Provide the [x, y] coordinate of the cell's center where the given text is located.  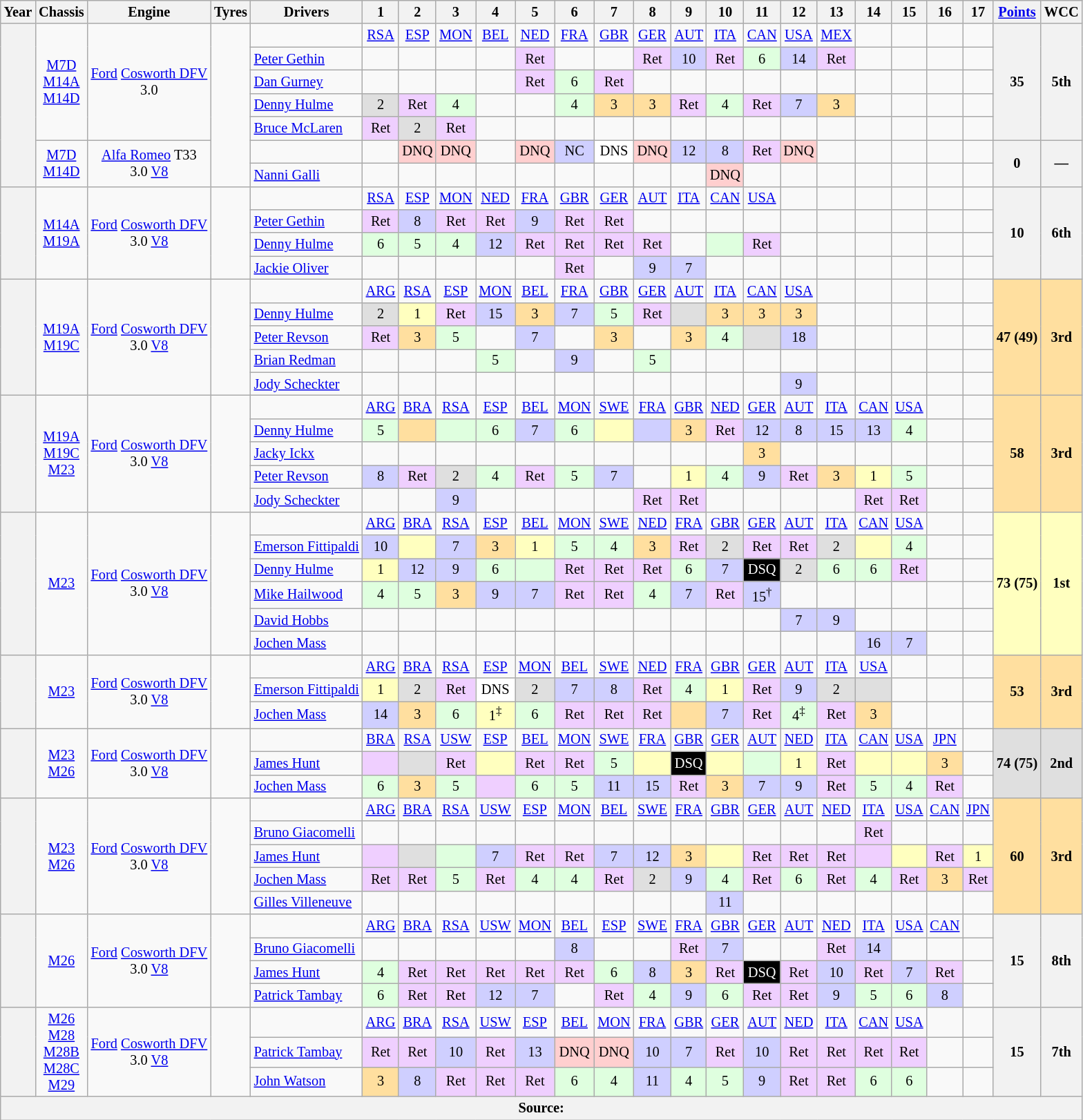
58 [1017, 453]
Source: [541, 1108]
74 (75) [1017, 762]
Jackie Oliver [307, 268]
M26 [61, 961]
NC [575, 151]
Alfa Romeo T333.0 V8 [149, 163]
0 [1017, 163]
Tyres [231, 12]
Chassis [61, 12]
M7DM14D [61, 163]
73 (75) [1017, 583]
18 [799, 338]
60 [1017, 856]
Year [18, 12]
Brian Redman [307, 360]
MEX [836, 35]
35 [1017, 81]
M26M28M28BM28CM29 [61, 1052]
Drivers [307, 12]
Jacky Ickx [307, 454]
Nanni Galli [307, 175]
5th [1062, 81]
M7DM14AM14D [61, 81]
M19AM19C [61, 337]
WCC [1062, 12]
Ford Cosworth DFV3.0 [149, 81]
— [1062, 163]
15† [763, 595]
47 (49) [1017, 337]
1‡ [496, 714]
John Watson [307, 1081]
4‡ [799, 714]
7th [1062, 1052]
Points [1017, 12]
M19AM19CM23 [61, 453]
8th [1062, 961]
2nd [1062, 762]
Bruce McLaren [307, 128]
17 [978, 12]
Mike Hailwood [307, 595]
David Hobbs [307, 620]
53 [1017, 691]
Engine [149, 12]
1st [1062, 583]
M14AM19A [61, 233]
Gilles Villeneuve [307, 902]
6th [1062, 233]
Dan Gurney [307, 81]
